Scan for the cell matching the given text and deliver its [x, y] coordinate at center. 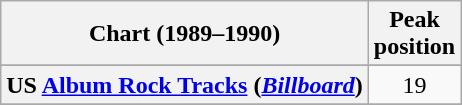
Peakposition [414, 34]
US Album Rock Tracks (Billboard) [185, 85]
Chart (1989–1990) [185, 34]
19 [414, 85]
